Capture the cell that displays the provided text and extract its [x, y] central coordinate. 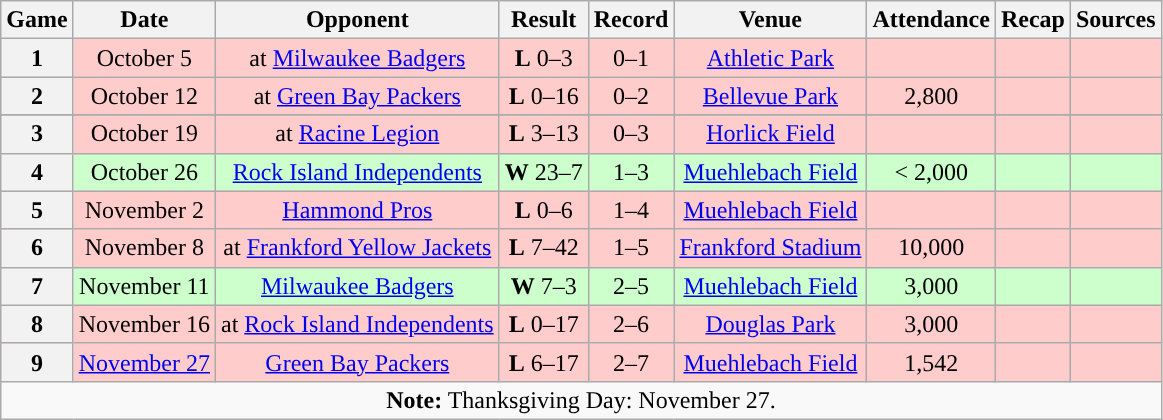
at Milwaukee Badgers [357, 58]
November 27 [144, 362]
8 [37, 324]
5 [37, 210]
Attendance [931, 20]
Game [37, 20]
Horlick Field [770, 134]
Sources [1116, 20]
at Rock Island Independents [357, 324]
Recap [1032, 20]
W 7–3 [544, 286]
Note: Thanksgiving Day: November 27. [581, 400]
at Green Bay Packers [357, 96]
2 [37, 96]
10,000 [931, 248]
Green Bay Packers [357, 362]
Hammond Pros [357, 210]
2–5 [631, 286]
1–3 [631, 172]
L 6–17 [544, 362]
Bellevue Park [770, 96]
2,800 [931, 96]
November 16 [144, 324]
October 5 [144, 58]
0–3 [631, 134]
November 11 [144, 286]
L 3–13 [544, 134]
1 [37, 58]
October 19 [144, 134]
1,542 [931, 362]
4 [37, 172]
2–6 [631, 324]
2–7 [631, 362]
L 0–6 [544, 210]
6 [37, 248]
L 7–42 [544, 248]
L 0–3 [544, 58]
Milwaukee Badgers [357, 286]
7 [37, 286]
L 0–16 [544, 96]
Douglas Park [770, 324]
Result [544, 20]
1–5 [631, 248]
October 12 [144, 96]
Opponent [357, 20]
3 [37, 134]
Record [631, 20]
< 2,000 [931, 172]
October 26 [144, 172]
November 2 [144, 210]
W 23–7 [544, 172]
1–4 [631, 210]
0–1 [631, 58]
at Racine Legion [357, 134]
Athletic Park [770, 58]
9 [37, 362]
Rock Island Independents [357, 172]
Date [144, 20]
Frankford Stadium [770, 248]
0–2 [631, 96]
November 8 [144, 248]
at Frankford Yellow Jackets [357, 248]
Venue [770, 20]
L 0–17 [544, 324]
